Pinpoint the cell where the given text exists, returning its (X, Y) midpoint coordinate. 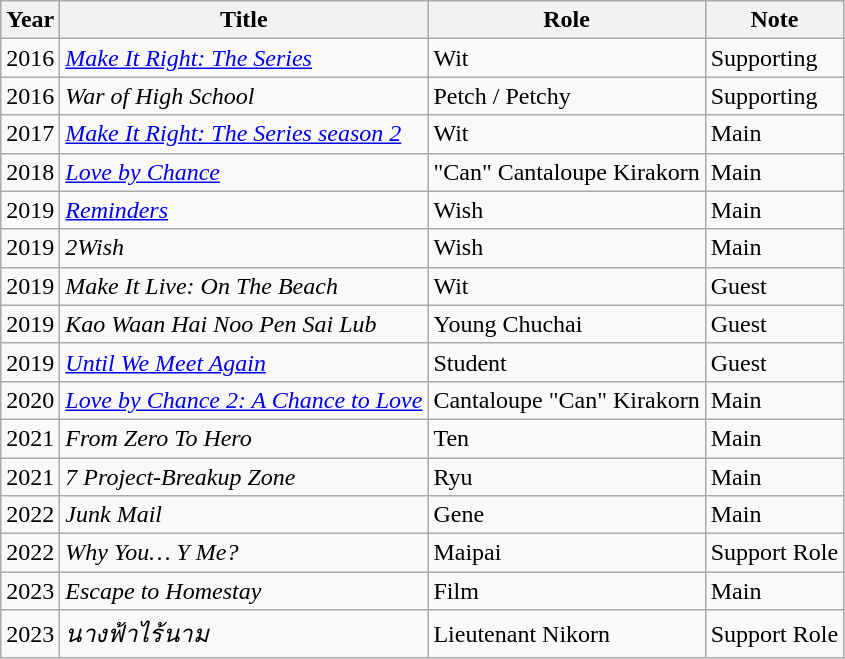
Reminders (244, 210)
2020 (30, 400)
Young Chuchai (566, 324)
Love by Chance 2: A Chance to Love (244, 400)
Maipai (566, 553)
"Can" Cantaloupe Kirakorn (566, 172)
Note (774, 20)
นางฟ้าไร้นาม (244, 634)
7 Project-Breakup Zone (244, 477)
Kao Waan Hai Noo Pen Sai Lub (244, 324)
Junk Mail (244, 515)
Lieutenant Nikorn (566, 634)
Role (566, 20)
Cantaloupe "Can" Kirakorn (566, 400)
Ryu (566, 477)
Make It Right: The Series season 2 (244, 134)
Make It Live: On The Beach (244, 286)
Title (244, 20)
Make It Right: The Series (244, 58)
Year (30, 20)
Why You… Y Me? (244, 553)
2018 (30, 172)
From Zero To Hero (244, 438)
Student (566, 362)
Ten (566, 438)
Love by Chance (244, 172)
Petch / Petchy (566, 96)
Gene (566, 515)
2Wish (244, 248)
Until We Meet Again (244, 362)
War of High School (244, 96)
Escape to Homestay (244, 591)
Film (566, 591)
2017 (30, 134)
